Pinpoint the cell where the given text exists, returning its (x, y) midpoint coordinate. 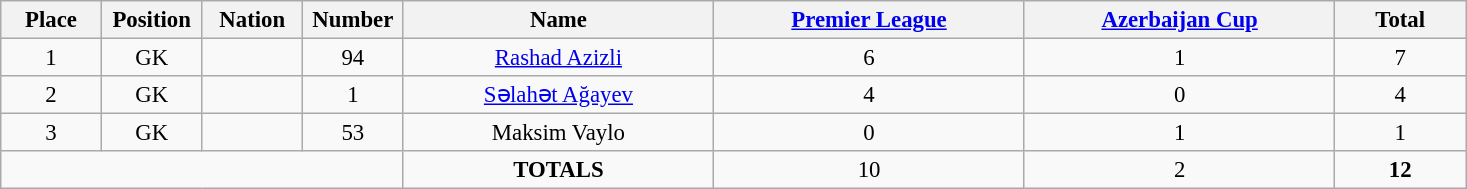
6 (870, 58)
7 (1400, 58)
3 (52, 133)
12 (1400, 170)
Nation (252, 20)
94 (354, 58)
TOTALS (558, 170)
Premier League (870, 20)
Total (1400, 20)
Name (558, 20)
Place (52, 20)
10 (870, 170)
Position (152, 20)
Maksim Vaylo (558, 133)
Rashad Azizli (558, 58)
53 (354, 133)
Səlahət Ağayev (558, 95)
Azerbaijan Cup (1180, 20)
Number (354, 20)
